Scan for the cell matching the given text and deliver its [X, Y] coordinate at center. 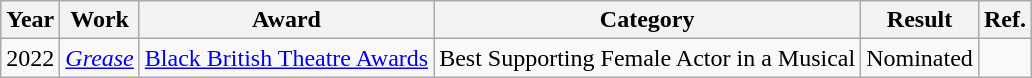
Year [30, 20]
Grease [100, 58]
Nominated [920, 58]
Category [648, 20]
Black British Theatre Awards [286, 58]
Work [100, 20]
Ref. [1004, 20]
Result [920, 20]
Best Supporting Female Actor in a Musical [648, 58]
2022 [30, 58]
Award [286, 20]
